Find where the given text appears and provide that cell's center as [X, Y] coordinate. 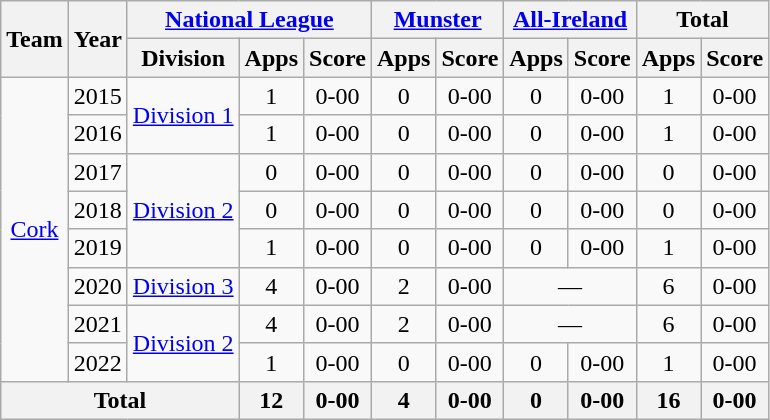
2021 [98, 324]
All-Ireland [570, 20]
2016 [98, 134]
Year [98, 39]
Division 3 [183, 286]
2019 [98, 248]
Cork [35, 229]
12 [271, 400]
2020 [98, 286]
2015 [98, 96]
Team [35, 39]
Munster [437, 20]
Division 1 [183, 115]
2018 [98, 210]
16 [668, 400]
National League [249, 20]
Division [183, 58]
2022 [98, 362]
2017 [98, 172]
